For the text-containing cell, return its midpoint in (X, Y) coordinate format. 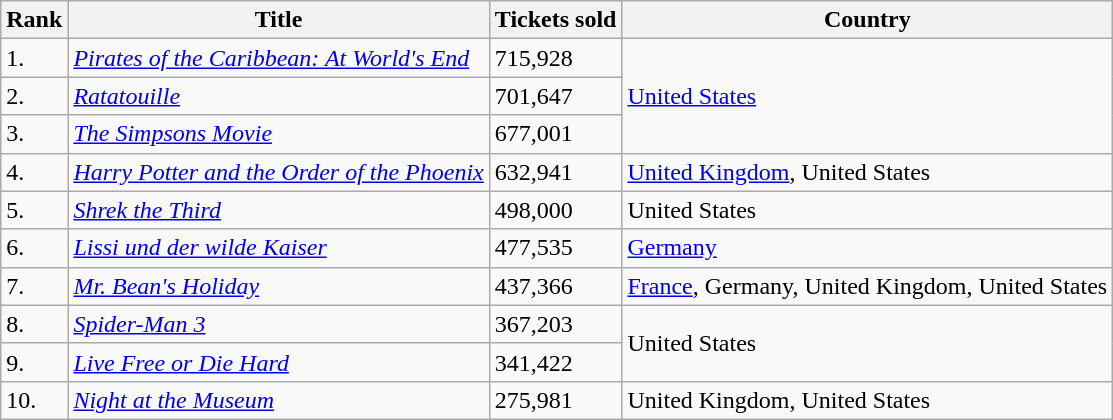
7. (34, 286)
Live Free or Die Hard (278, 362)
Mr. Bean's Holiday (278, 286)
341,422 (556, 362)
9. (34, 362)
8. (34, 324)
Ratatouille (278, 96)
5. (34, 210)
Title (278, 20)
Lissi und der wilde Kaiser (278, 248)
Spider-Man 3 (278, 324)
498,000 (556, 210)
2. (34, 96)
1. (34, 58)
Night at the Museum (278, 400)
3. (34, 134)
Shrek the Third (278, 210)
Country (868, 20)
6. (34, 248)
4. (34, 172)
701,647 (556, 96)
632,941 (556, 172)
Rank (34, 20)
Tickets sold (556, 20)
Harry Potter and the Order of the Phoenix (278, 172)
367,203 (556, 324)
437,366 (556, 286)
France, Germany, United Kingdom, United States (868, 286)
10. (34, 400)
Pirates of the Caribbean: At World's End (278, 58)
The Simpsons Movie (278, 134)
275,981 (556, 400)
477,535 (556, 248)
Germany (868, 248)
715,928 (556, 58)
677,001 (556, 134)
